Determine the [X, Y] coordinate at the center of the cell enclosing the given text.  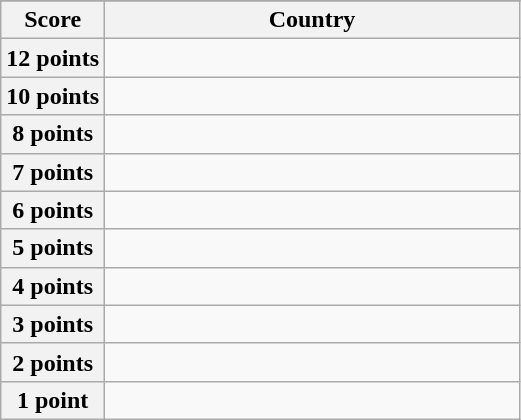
12 points [53, 58]
7 points [53, 172]
Country [312, 20]
5 points [53, 248]
Score [53, 20]
4 points [53, 286]
2 points [53, 362]
3 points [53, 324]
10 points [53, 96]
1 point [53, 400]
6 points [53, 210]
8 points [53, 134]
